Pinpoint the cell where the given text exists, returning its (x, y) midpoint coordinate. 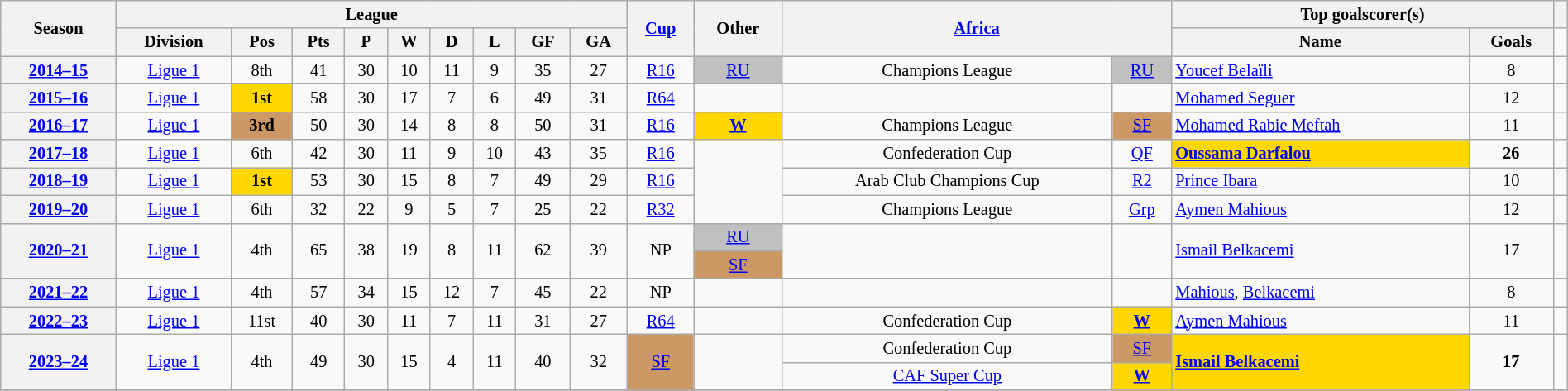
Division (174, 42)
57 (318, 293)
3rd (262, 126)
D (452, 42)
Africa (976, 28)
L (495, 42)
League (371, 14)
Goals (1511, 42)
26 (1511, 154)
Top goalscorer(s) (1362, 14)
4 (452, 362)
Oussama Darfalou (1320, 154)
Pos (262, 42)
Season (58, 28)
58 (318, 98)
Mahious, Belkacemi (1320, 293)
2019–20 (58, 209)
42 (318, 154)
2016–17 (58, 126)
8th (262, 70)
GA (599, 42)
QF (1141, 154)
41 (318, 70)
29 (599, 181)
38 (366, 251)
2020–21 (58, 251)
Other (738, 28)
2023–24 (58, 362)
2021–22 (58, 293)
39 (599, 251)
Mohamed Seguer (1320, 98)
R32 (660, 209)
Youcef Belaïli (1320, 70)
5 (452, 209)
2022–23 (58, 321)
Cup (660, 28)
2014–15 (58, 70)
45 (543, 293)
CAF Super Cup (947, 376)
11st (262, 321)
Arab Club Champions Cup (947, 181)
Name (1320, 42)
Mohamed Rabie Meftah (1320, 126)
P (366, 42)
62 (543, 251)
34 (366, 293)
43 (543, 154)
Grp (1141, 209)
25 (543, 209)
R2 (1141, 181)
Prince Ibara (1320, 181)
2018–19 (58, 181)
2017–18 (58, 154)
6 (495, 98)
2015–16 (58, 98)
65 (318, 251)
14 (409, 126)
GF (543, 42)
19 (409, 251)
53 (318, 181)
Pts (318, 42)
